For the text-containing cell, return its midpoint in (x, y) coordinate format. 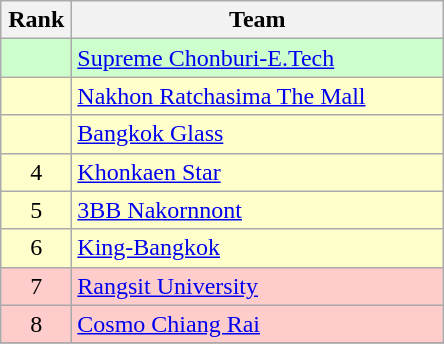
6 (36, 248)
Nakhon Ratchasima The Mall (258, 96)
7 (36, 286)
Bangkok Glass (258, 134)
Khonkaen Star (258, 172)
5 (36, 210)
Cosmo Chiang Rai (258, 324)
3BB Nakornnont (258, 210)
Rangsit University (258, 286)
4 (36, 172)
Supreme Chonburi-E.Tech (258, 58)
8 (36, 324)
Team (258, 20)
Rank (36, 20)
King-Bangkok (258, 248)
